Find where the given text appears and provide that cell's center as (x, y) coordinate. 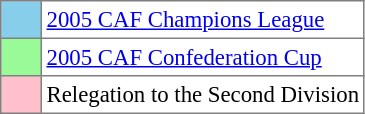
2005 CAF Champions League (202, 20)
2005 CAF Confederation Cup (202, 57)
Relegation to the Second Division (202, 95)
